Detect which cell encompasses the target text, then output its [x, y] center coordinate. 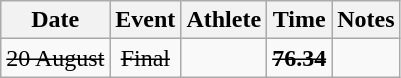
Event [146, 20]
Final [146, 58]
20 August [56, 58]
Date [56, 20]
76.34 [300, 58]
Athlete [224, 20]
Notes [366, 20]
Time [300, 20]
